Detect which cell encompasses the target text, then output its (x, y) center coordinate. 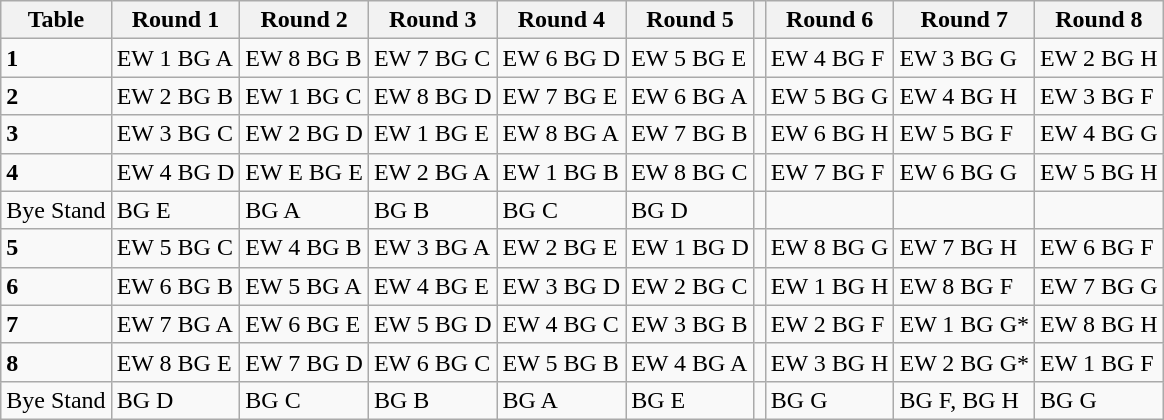
3 (56, 134)
EW 1 BG G* (964, 324)
EW 2 BG G* (964, 362)
5 (56, 248)
6 (56, 286)
EW 4 BG B (304, 248)
EW 7 BG B (690, 134)
EW 6 BG F (1100, 248)
EW 8 BG A (562, 134)
Round 7 (964, 20)
EW 3 BG F (1100, 96)
EW 7 BG G (1100, 286)
EW 7 BG A (176, 324)
EW 3 BG A (432, 248)
EW 5 BG B (562, 362)
EW 4 BG F (830, 58)
Round 8 (1100, 20)
Round 5 (690, 20)
Round 6 (830, 20)
EW 5 BG D (432, 324)
EW 4 BG G (1100, 134)
Round 1 (176, 20)
EW 7 BG D (304, 362)
EW 3 BG G (964, 58)
EW 2 BG B (176, 96)
EW 4 BG H (964, 96)
EW 8 BG D (432, 96)
EW 2 BG E (562, 248)
EW 6 BG C (432, 362)
EW 4 BG A (690, 362)
EW 5 BG C (176, 248)
EW 3 BG H (830, 362)
EW 2 BG H (1100, 58)
EW 7 BG H (964, 248)
EW 5 BG F (964, 134)
EW 8 BG H (1100, 324)
EW 1 BG C (304, 96)
EW 6 BG B (176, 286)
BG F, BG H (964, 400)
Table (56, 20)
EW 2 BG D (304, 134)
EW 4 BG E (432, 286)
EW 3 BG D (562, 286)
EW 6 BG E (304, 324)
EW 7 BG C (432, 58)
EW 1 BG B (562, 172)
EW 7 BG F (830, 172)
EW 2 BG F (830, 324)
EW 3 BG B (690, 324)
EW 4 BG C (562, 324)
EW 5 BG A (304, 286)
2 (56, 96)
EW 5 BG E (690, 58)
4 (56, 172)
EW 7 BG E (562, 96)
Round 4 (562, 20)
EW 6 BG A (690, 96)
Round 2 (304, 20)
EW 8 BG G (830, 248)
EW 3 BG C (176, 134)
EW 8 BG C (690, 172)
EW E BG E (304, 172)
EW 1 BG D (690, 248)
1 (56, 58)
8 (56, 362)
EW 2 BG A (432, 172)
EW 6 BG H (830, 134)
EW 1 BG H (830, 286)
EW 4 BG D (176, 172)
EW 8 BG F (964, 286)
EW 5 BG H (1100, 172)
EW 6 BG D (562, 58)
Round 3 (432, 20)
EW 6 BG G (964, 172)
EW 1 BG E (432, 134)
EW 5 BG G (830, 96)
EW 1 BG A (176, 58)
EW 8 BG E (176, 362)
EW 8 BG B (304, 58)
EW 2 BG C (690, 286)
7 (56, 324)
EW 1 BG F (1100, 362)
